Search for the cell housing the specified text and yield its [x, y] center coordinate. 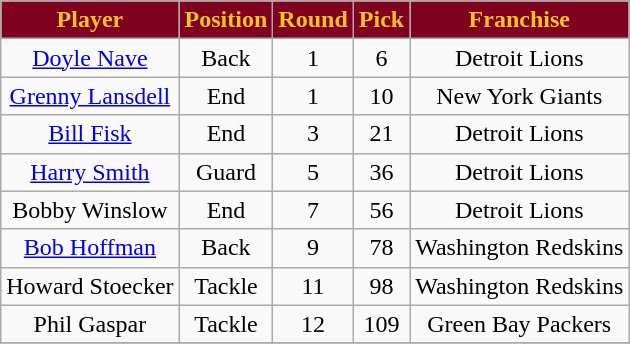
Green Bay Packers [520, 324]
36 [381, 172]
Grenny Lansdell [90, 96]
Doyle Nave [90, 58]
6 [381, 58]
7 [313, 210]
Player [90, 20]
78 [381, 248]
Position [226, 20]
Round [313, 20]
21 [381, 134]
Pick [381, 20]
Bobby Winslow [90, 210]
56 [381, 210]
Harry Smith [90, 172]
9 [313, 248]
109 [381, 324]
5 [313, 172]
Franchise [520, 20]
Guard [226, 172]
98 [381, 286]
11 [313, 286]
3 [313, 134]
Bob Hoffman [90, 248]
Howard Stoecker [90, 286]
10 [381, 96]
Bill Fisk [90, 134]
12 [313, 324]
Phil Gaspar [90, 324]
New York Giants [520, 96]
